Determine the (X, Y) coordinate at the center of the cell enclosing the given text.  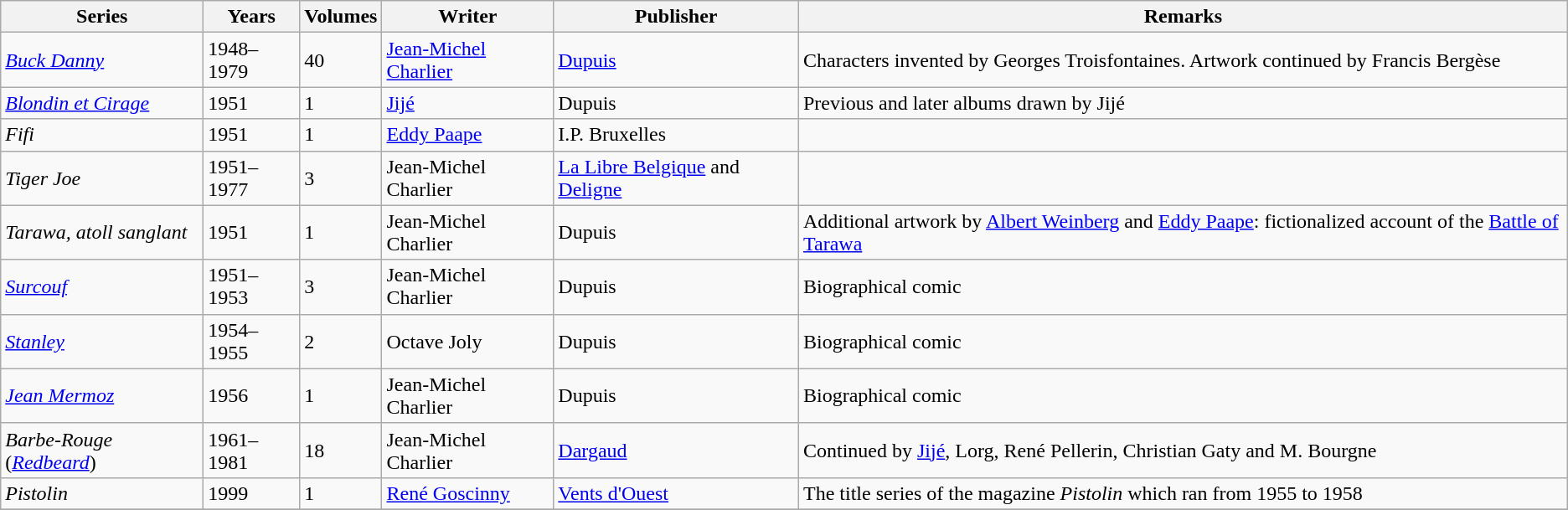
Publisher (677, 17)
Octave Joly (467, 342)
1954–1955 (251, 342)
René Goscinny (467, 493)
Characters invented by Georges Troisfontaines. Artwork continued by Francis Bergèse (1183, 60)
1948–1979 (251, 60)
Blondin et Cirage (102, 103)
Fifi (102, 135)
1999 (251, 493)
Jean Mermoz (102, 395)
40 (341, 60)
18 (341, 451)
1951–1977 (251, 178)
Volumes (341, 17)
1951–1953 (251, 286)
1956 (251, 395)
Tiger Joe (102, 178)
Vents d'Ouest (677, 493)
Years (251, 17)
Previous and later albums drawn by Jijé (1183, 103)
Surcouf (102, 286)
Remarks (1183, 17)
Buck Danny (102, 60)
Writer (467, 17)
Barbe-Rouge (Redbeard) (102, 451)
The title series of the magazine Pistolin which ran from 1955 to 1958 (1183, 493)
Series (102, 17)
1961–1981 (251, 451)
2 (341, 342)
Jijé (467, 103)
I.P. Bruxelles (677, 135)
Eddy Paape (467, 135)
Additional artwork by Albert Weinberg and Eddy Paape: fictionalized account of the Battle of Tarawa (1183, 233)
Dargaud (677, 451)
Pistolin (102, 493)
Continued by Jijé, Lorg, René Pellerin, Christian Gaty and M. Bourgne (1183, 451)
Stanley (102, 342)
La Libre Belgique and Deligne (677, 178)
Tarawa, atoll sanglant (102, 233)
